Scan for the cell matching the given text and deliver its (x, y) coordinate at center. 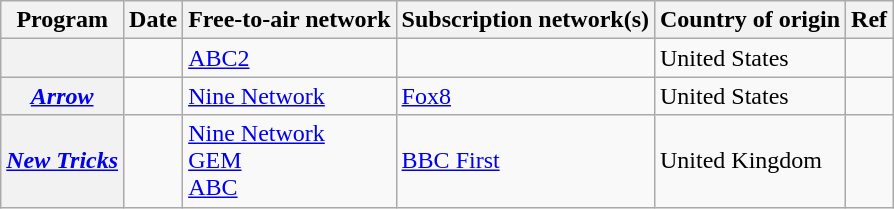
Date (154, 20)
ABC2 (290, 58)
BBC First (525, 161)
Free-to-air network (290, 20)
Program (62, 20)
Country of origin (750, 20)
New Tricks (62, 161)
Subscription network(s) (525, 20)
Arrow (62, 96)
Nine NetworkGEM ABC (290, 161)
United Kingdom (750, 161)
Ref (870, 20)
Fox8 (525, 96)
Nine Network (290, 96)
